Determine the (x, y) coordinate at the center of the cell enclosing the given text.  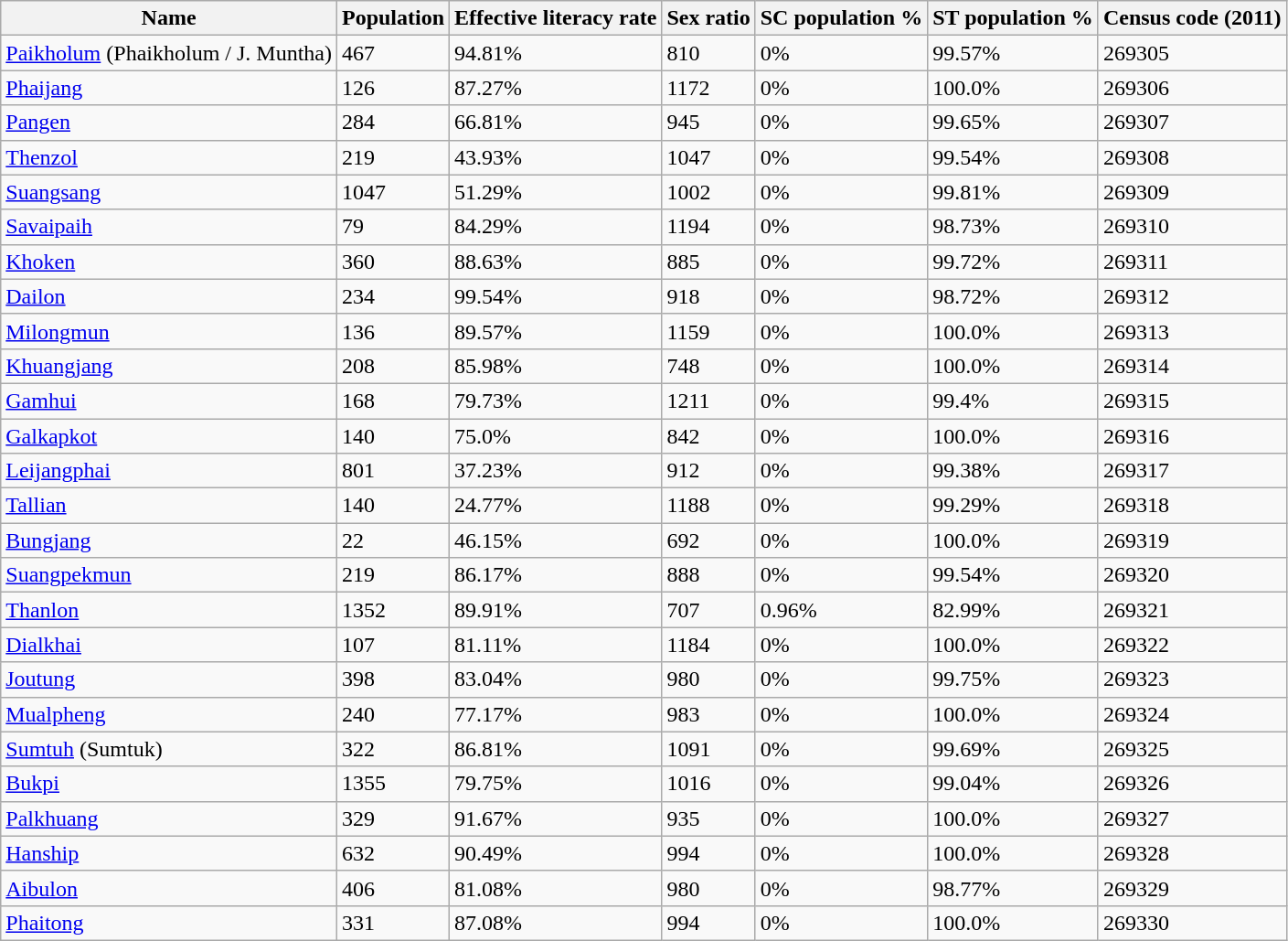
99.38% (1013, 471)
83.04% (556, 679)
85.98% (556, 366)
87.08% (556, 923)
269316 (1192, 436)
37.23% (556, 471)
136 (393, 331)
Bungjang (169, 540)
1172 (708, 88)
Tallian (169, 506)
Effective literacy rate (556, 18)
Khoken (169, 262)
269314 (1192, 366)
168 (393, 401)
Suangsang (169, 192)
467 (393, 53)
1194 (708, 227)
Thenzol (169, 157)
Hanship (169, 853)
Mualpheng (169, 714)
269320 (1192, 575)
43.93% (556, 157)
66.81% (556, 123)
Phaitong (169, 923)
888 (708, 575)
269311 (1192, 262)
82.99% (1013, 610)
Paikholum (Phaikholum / J. Muntha) (169, 53)
935 (708, 818)
240 (393, 714)
126 (393, 88)
75.0% (556, 436)
Joutung (169, 679)
99.75% (1013, 679)
99.29% (1013, 506)
945 (708, 123)
331 (393, 923)
99.72% (1013, 262)
208 (393, 366)
86.81% (556, 749)
51.29% (556, 192)
269328 (1192, 853)
692 (708, 540)
234 (393, 296)
79 (393, 227)
84.29% (556, 227)
885 (708, 262)
269307 (1192, 123)
46.15% (556, 540)
Gamhui (169, 401)
91.67% (556, 818)
22 (393, 540)
24.77% (556, 506)
269324 (1192, 714)
1016 (708, 784)
99.81% (1013, 192)
Leijangphai (169, 471)
269309 (1192, 192)
86.17% (556, 575)
269317 (1192, 471)
269305 (1192, 53)
81.11% (556, 645)
406 (393, 888)
269326 (1192, 784)
360 (393, 262)
1002 (708, 192)
ST population % (1013, 18)
94.81% (556, 53)
269330 (1192, 923)
632 (393, 853)
912 (708, 471)
842 (708, 436)
0.96% (841, 610)
SC population % (841, 18)
398 (393, 679)
Milongmun (169, 331)
1159 (708, 331)
269323 (1192, 679)
89.57% (556, 331)
Khuangjang (169, 366)
98.77% (1013, 888)
Savaipaih (169, 227)
88.63% (556, 262)
107 (393, 645)
99.57% (1013, 53)
98.72% (1013, 296)
748 (708, 366)
89.91% (556, 610)
79.73% (556, 401)
1355 (393, 784)
1091 (708, 749)
99.4% (1013, 401)
Pangen (169, 123)
99.69% (1013, 749)
Sex ratio (708, 18)
99.65% (1013, 123)
Dailon (169, 296)
322 (393, 749)
269321 (1192, 610)
98.73% (1013, 227)
Aibulon (169, 888)
1184 (708, 645)
269310 (1192, 227)
90.49% (556, 853)
1352 (393, 610)
77.17% (556, 714)
Thanlon (169, 610)
269313 (1192, 331)
1188 (708, 506)
Bukpi (169, 784)
269312 (1192, 296)
Sumtuh (Sumtuk) (169, 749)
Phaijang (169, 88)
269315 (1192, 401)
Name (169, 18)
81.08% (556, 888)
Dialkhai (169, 645)
269308 (1192, 157)
Suangpekmun (169, 575)
Census code (2011) (1192, 18)
99.04% (1013, 784)
79.75% (556, 784)
269318 (1192, 506)
Palkhuang (169, 818)
269327 (1192, 818)
87.27% (556, 88)
269325 (1192, 749)
284 (393, 123)
269329 (1192, 888)
Population (393, 18)
Galkapkot (169, 436)
810 (708, 53)
801 (393, 471)
983 (708, 714)
269322 (1192, 645)
269306 (1192, 88)
918 (708, 296)
1211 (708, 401)
329 (393, 818)
269319 (1192, 540)
707 (708, 610)
